Capture the cell that displays the provided text and extract its [x, y] central coordinate. 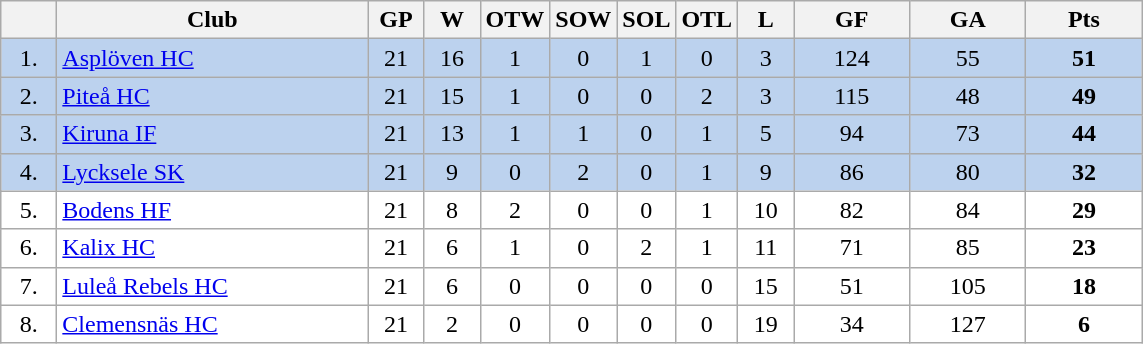
19 [766, 324]
5. [29, 210]
6. [29, 248]
Pts [1084, 20]
80 [968, 172]
105 [968, 286]
124 [852, 58]
8 [452, 210]
Clemensnäs HC [212, 324]
GF [852, 20]
Kalix HC [212, 248]
Piteå HC [212, 96]
18 [1084, 286]
3. [29, 134]
Asplöven HC [212, 58]
OTW [515, 20]
115 [852, 96]
13 [452, 134]
OTL [707, 20]
GP [396, 20]
L [766, 20]
127 [968, 324]
GA [968, 20]
10 [766, 210]
32 [1084, 172]
29 [1084, 210]
48 [968, 96]
1. [29, 58]
84 [968, 210]
11 [766, 248]
23 [1084, 248]
8. [29, 324]
4. [29, 172]
SOL [646, 20]
Lycksele SK [212, 172]
44 [1084, 134]
34 [852, 324]
85 [968, 248]
16 [452, 58]
82 [852, 210]
W [452, 20]
94 [852, 134]
55 [968, 58]
Club [212, 20]
71 [852, 248]
Luleå Rebels HC [212, 286]
5 [766, 134]
7. [29, 286]
2. [29, 96]
Bodens HF [212, 210]
86 [852, 172]
SOW [584, 20]
73 [968, 134]
Kiruna IF [212, 134]
49 [1084, 96]
